Find where the given text appears and provide that cell's center as [X, Y] coordinate. 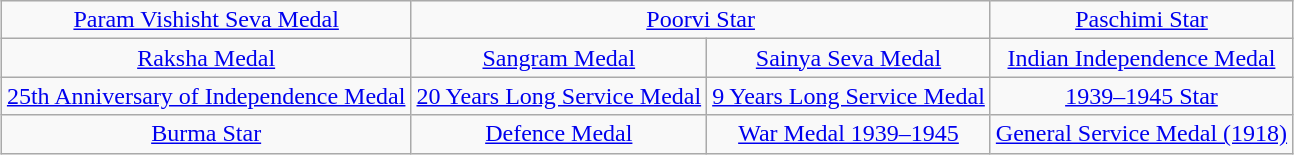
1939–1945 Star [1141, 96]
Paschimi Star [1141, 20]
Defence Medal [559, 134]
Indian Independence Medal [1141, 58]
Sainya Seva Medal [849, 58]
20 Years Long Service Medal [559, 96]
Burma Star [206, 134]
Raksha Medal [206, 58]
Poorvi Star [700, 20]
General Service Medal (1918) [1141, 134]
25th Anniversary of Independence Medal [206, 96]
War Medal 1939–1945 [849, 134]
Sangram Medal [559, 58]
9 Years Long Service Medal [849, 96]
Param Vishisht Seva Medal [206, 20]
